Determine the [X, Y] coordinate at the center of the cell enclosing the given text.  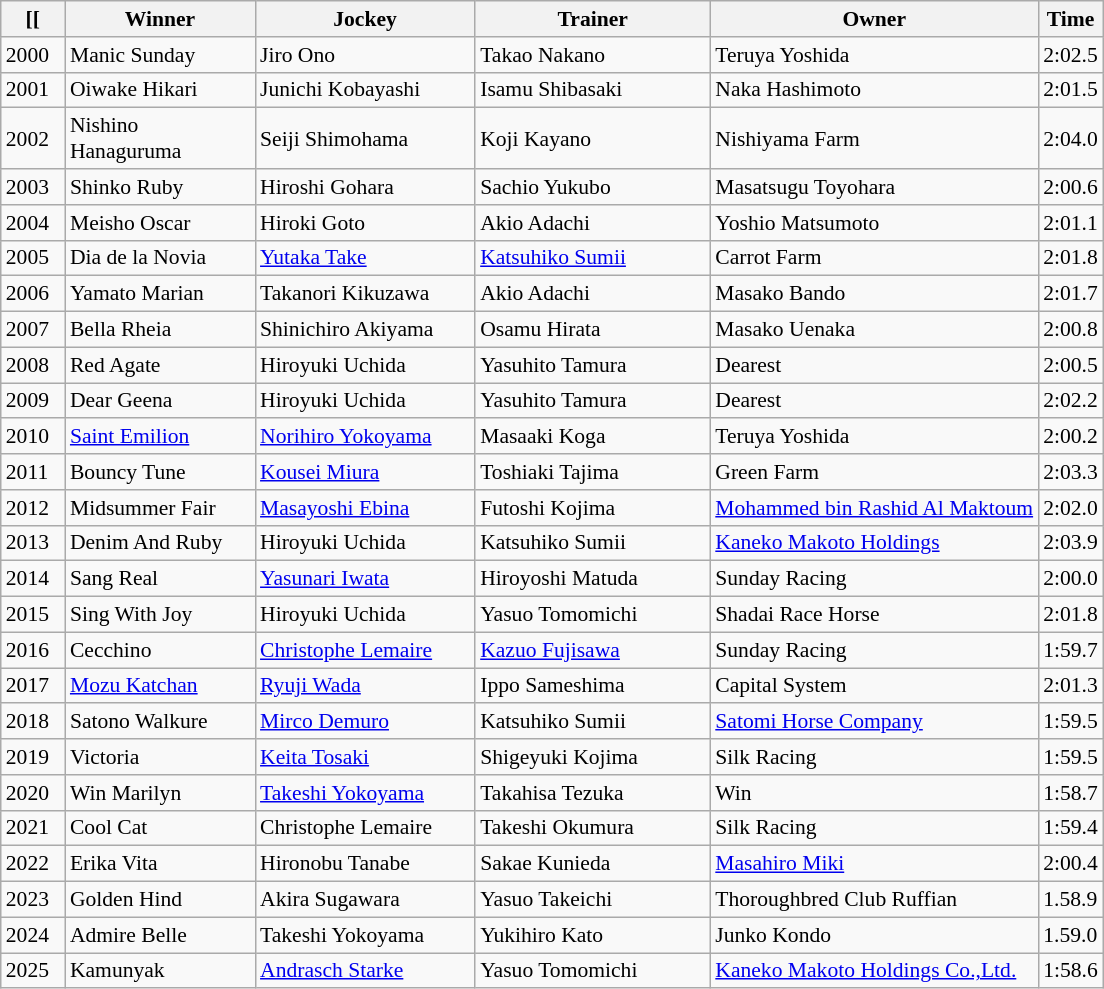
Admire Belle [160, 935]
Bella Rheia [160, 330]
Oiwake Hikari [160, 90]
Capital System [874, 686]
Kousei Miura [365, 472]
Masaaki Koga [592, 437]
Shadai Race Horse [874, 615]
2017 [33, 686]
Yukihiro Kato [592, 935]
Saint Emilion [160, 437]
Junichi Kobayashi [365, 90]
2001 [33, 90]
2:00.5 [1070, 365]
Satono Walkure [160, 722]
2015 [33, 615]
Futoshi Kojima [592, 508]
2:03.9 [1070, 543]
2016 [33, 650]
1.59.0 [1070, 935]
2007 [33, 330]
2:00.8 [1070, 330]
Keita Tosaki [365, 757]
2006 [33, 294]
Bouncy Tune [160, 472]
Sing With Joy [160, 615]
Hiroshi Gohara [365, 187]
Akira Sugawara [365, 900]
Golden Hind [160, 900]
Denim And Ruby [160, 543]
2022 [33, 864]
2000 [33, 55]
2018 [33, 722]
2013 [33, 543]
Kaneko Makoto Holdings [874, 543]
Jockey [365, 19]
Yasunari Iwata [365, 579]
Dear Geena [160, 401]
2:02.0 [1070, 508]
2021 [33, 828]
2:00.2 [1070, 437]
Koji Kayano [592, 138]
Masahiro Miki [874, 864]
Nishiyama Farm [874, 138]
2023 [33, 900]
2002 [33, 138]
2003 [33, 187]
Red Agate [160, 365]
Isamu Shibasaki [592, 90]
Time [1070, 19]
2024 [33, 935]
2:03.3 [1070, 472]
Masako Bando [874, 294]
2012 [33, 508]
Meisho Oscar [160, 223]
Satomi Horse Company [874, 722]
1:59.4 [1070, 828]
Andrasch Starke [365, 971]
2008 [33, 365]
1:58.7 [1070, 793]
Dia de la Novia [160, 258]
Takahisa Tezuka [592, 793]
Yasuo Takeichi [592, 900]
Manic Sunday [160, 55]
Takanori Kikuzawa [365, 294]
2:01.3 [1070, 686]
Osamu Hirata [592, 330]
Erika Vita [160, 864]
2025 [33, 971]
Naka Hashimoto [874, 90]
2010 [33, 437]
2019 [33, 757]
Shinko Ruby [160, 187]
Kamunyak [160, 971]
2:02.2 [1070, 401]
Shinichiro Akiyama [365, 330]
Ippo Sameshima [592, 686]
Seiji Shimohama [365, 138]
[[ [33, 19]
Mohammed bin Rashid Al Maktoum [874, 508]
Midsummer Fair [160, 508]
2:01.1 [1070, 223]
Masayoshi Ebina [365, 508]
Cool Cat [160, 828]
Green Farm [874, 472]
Masatsugu Toyohara [874, 187]
Junko Kondo [874, 935]
Jiro Ono [365, 55]
Victoria [160, 757]
2:00.0 [1070, 579]
Shigeyuki Kojima [592, 757]
2009 [33, 401]
2:00.4 [1070, 864]
2005 [33, 258]
Sachio Yukubo [592, 187]
1.58.9 [1070, 900]
Kaneko Makoto Holdings Co.,Ltd. [874, 971]
Takao Nakano [592, 55]
2:01.5 [1070, 90]
Trainer [592, 19]
Masako Uenaka [874, 330]
Sang Real [160, 579]
Winner [160, 19]
Hironobu Tanabe [365, 864]
Mozu Katchan [160, 686]
Ryuji Wada [365, 686]
Carrot Farm [874, 258]
1:59.7 [1070, 650]
Toshiaki Tajima [592, 472]
Hiroyoshi Matuda [592, 579]
Yoshio Matsumoto [874, 223]
Mirco Demuro [365, 722]
Nishino Hanaguruma [160, 138]
Cecchino [160, 650]
Win [874, 793]
2020 [33, 793]
2:00.6 [1070, 187]
Sakae Kunieda [592, 864]
Yamato Marian [160, 294]
Win Marilyn [160, 793]
Kazuo Fujisawa [592, 650]
2:02.5 [1070, 55]
1:58.6 [1070, 971]
Owner [874, 19]
2:04.0 [1070, 138]
2011 [33, 472]
Thoroughbred Club Ruffian [874, 900]
2:01.7 [1070, 294]
2014 [33, 579]
Norihiro Yokoyama [365, 437]
2004 [33, 223]
Hiroki Goto [365, 223]
Takeshi Okumura [592, 828]
Yutaka Take [365, 258]
